From the cell containing the given text, extract its center point as [X, Y] coordinate. 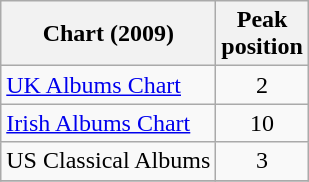
Chart (2009) [108, 34]
2 [262, 85]
3 [262, 161]
Irish Albums Chart [108, 123]
10 [262, 123]
UK Albums Chart [108, 85]
Peakposition [262, 34]
US Classical Albums [108, 161]
